Detect which cell encompasses the target text, then output its [x, y] center coordinate. 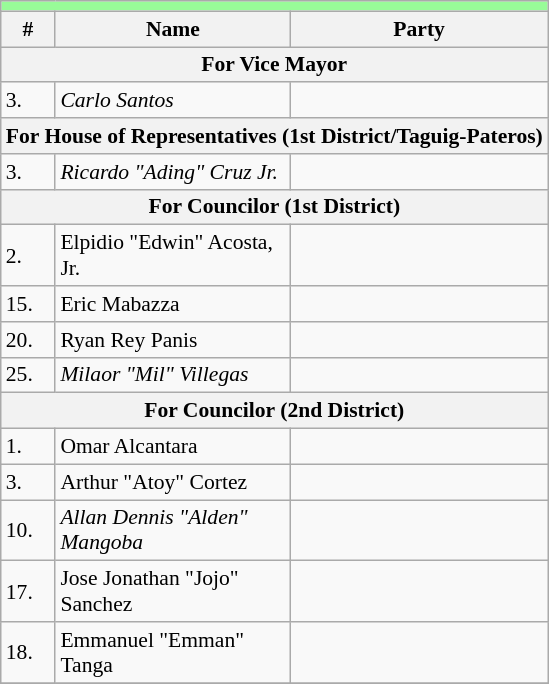
Ryan Rey Panis [172, 340]
For Vice Mayor [274, 65]
20. [28, 340]
25. [28, 375]
For Councilor (1st District) [274, 207]
Jose Jonathan "Jojo" Sanchez [172, 592]
10. [28, 530]
Party [418, 29]
Allan Dennis "Alden" Mangoba [172, 530]
Ricardo "Ading" Cruz Jr. [172, 172]
Eric Mabazza [172, 304]
2. [28, 256]
Emmanuel "Emman" Tanga [172, 652]
Elpidio "Edwin" Acosta, Jr. [172, 256]
Carlo Santos [172, 101]
1. [28, 447]
18. [28, 652]
15. [28, 304]
# [28, 29]
Milaor "Mil" Villegas [172, 375]
For Councilor (2nd District) [274, 411]
Name [172, 29]
Omar Alcantara [172, 447]
Arthur "Atoy" Cortez [172, 482]
For House of Representatives (1st District/Taguig-Pateros) [274, 136]
17. [28, 592]
